Return the (x, y) coordinate for the center point of the cell that contains the specified text.  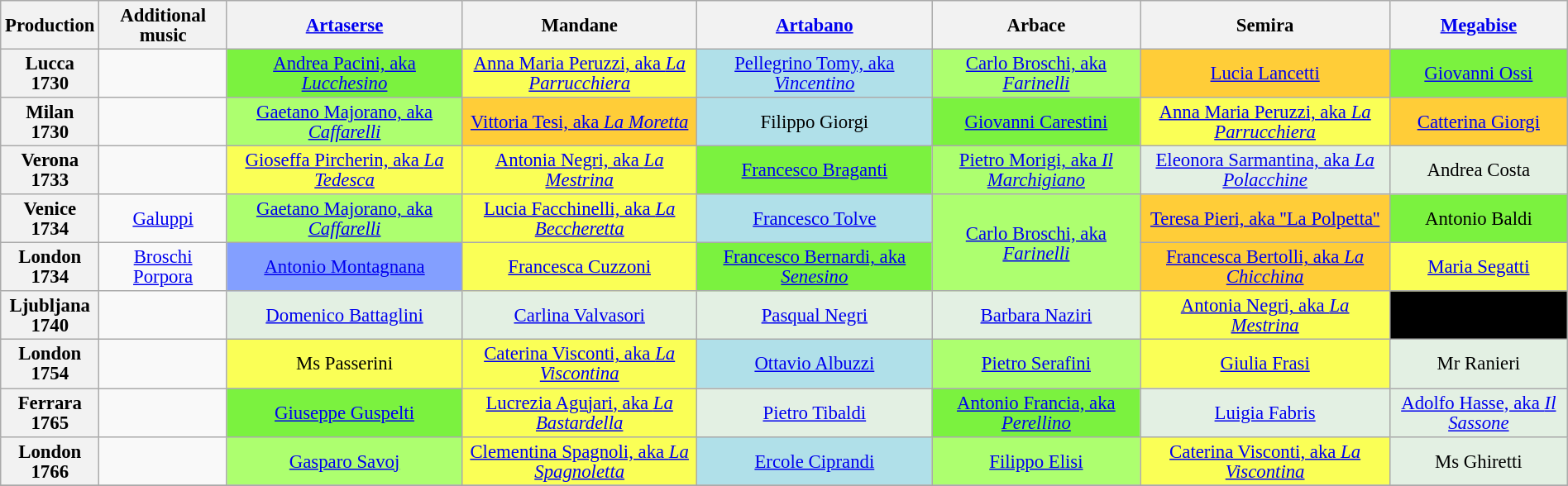
Pietro Morigi, aka Il Marchigiano (1036, 170)
Ercole Ciprandi (815, 461)
Gioseffa Pircherin, aka La Tedesca (344, 170)
Mr Ranieri (1479, 364)
Luigia Fabris (1265, 413)
Broschi Porpora (164, 268)
Lucia Lancetti (1265, 74)
Clementina Spagnoli, aka La Spagnoletta (580, 461)
Ms Ghiretti (1479, 461)
Antonio Baldi (1479, 218)
Verona 1733 (50, 170)
Francesco Bernardi, aka Senesino (815, 268)
Domenico Battaglini (344, 316)
Megabise (1479, 25)
Andrea Pacini, aka Lucchesino (344, 74)
Filippo Giorgi (815, 122)
Pietro Serafini (1036, 364)
Antonio Montagnana (344, 268)
Ms Passerini (344, 364)
Gasparo Savoj (344, 461)
Milan 1730 (50, 122)
Adolfo Hasse, aka Il Sassone (1479, 413)
Lucca 1730 (50, 74)
Galuppi (164, 218)
Giulia Frasi (1265, 364)
Lucrezia Agujari, aka La Bastardella (580, 413)
Giovanni Carestini (1036, 122)
Ljubljana 1740 (50, 316)
Teresa Pieri, aka ''La Polpetta'' (1265, 218)
Francesco Braganti (815, 170)
London 1754 (50, 364)
Semira (1265, 25)
Giuseppe Guspelti (344, 413)
Giovanni Ossi (1479, 74)
Venice 1734 (50, 218)
Vittoria Tesi, aka La Moretta (580, 122)
London 1766 (50, 461)
London 1734 (50, 268)
Catterina Giorgi (1479, 122)
Pietro Tibaldi (815, 413)
Francesca Bertolli, aka La Chicchina (1265, 268)
Pasqual Negri (815, 316)
Production (50, 25)
Francesca Cuzzoni (580, 268)
Lucia Facchinelli, aka La Beccheretta (580, 218)
Andrea Costa (1479, 170)
Francesco Tolve (815, 218)
Arbace (1036, 25)
Maria Segatti (1479, 268)
Artaserse (344, 25)
Pellegrino Tomy, aka Vincentino (815, 74)
Mandane (580, 25)
Carlina Valvasori (580, 316)
Filippo Elisi (1036, 461)
Eleonora Sarmantina, aka La Polacchine (1265, 170)
Additional music (164, 25)
Antonio Francia, aka Perellino (1036, 413)
Ferrara 1765 (50, 413)
Artabano (815, 25)
Barbara Naziri (1036, 316)
Ottavio Albuzzi (815, 364)
